Output the [X, Y] coordinate of the center of the cell containing the given text.  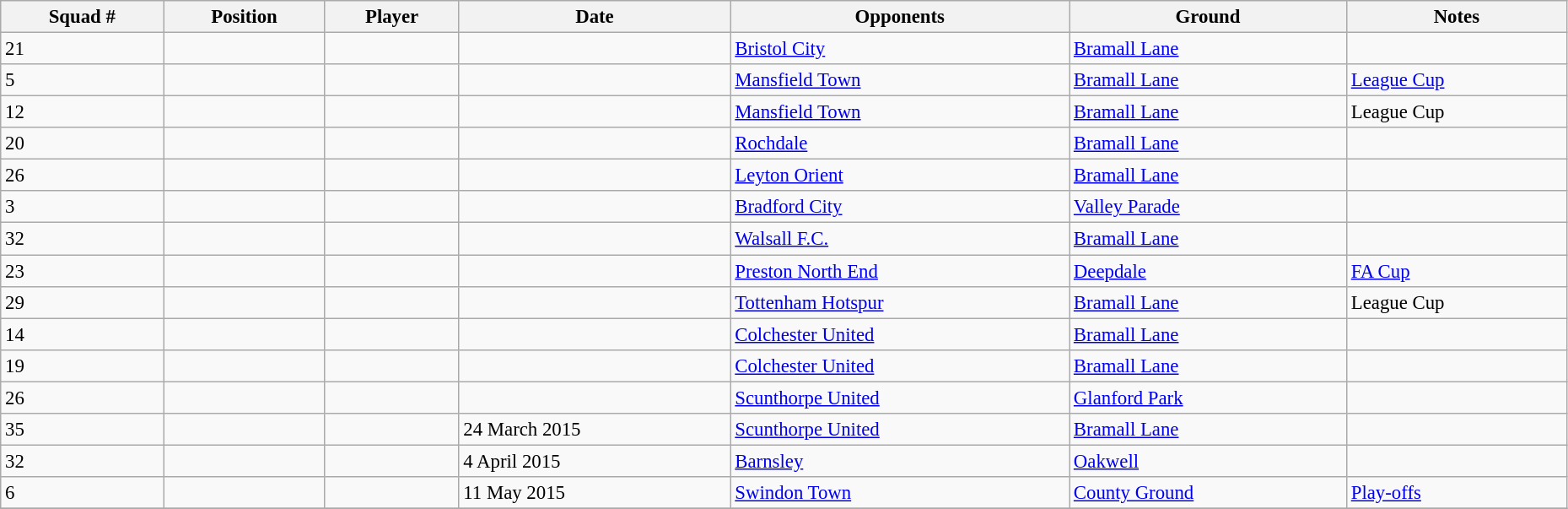
Bristol City [900, 49]
FA Cup [1456, 271]
Tottenham Hotspur [900, 302]
Valley Parade [1208, 207]
35 [83, 430]
Glanford Park [1208, 398]
Swindon Town [900, 493]
County Ground [1208, 493]
4 April 2015 [595, 461]
Position [245, 17]
Deepdale [1208, 271]
19 [83, 366]
Preston North End [900, 271]
Walsall F.C. [900, 239]
Play-offs [1456, 493]
5 [83, 80]
24 March 2015 [595, 430]
Opponents [900, 17]
6 [83, 493]
Ground [1208, 17]
29 [83, 302]
Notes [1456, 17]
Oakwell [1208, 461]
3 [83, 207]
14 [83, 334]
21 [83, 49]
Rochdale [900, 143]
Barnsley [900, 461]
Player [391, 17]
Leyton Orient [900, 176]
Squad # [83, 17]
11 May 2015 [595, 493]
23 [83, 271]
Bradford City [900, 207]
12 [83, 112]
20 [83, 143]
Date [595, 17]
